Provide the [X, Y] coordinate of the cell's center where the given text is located.  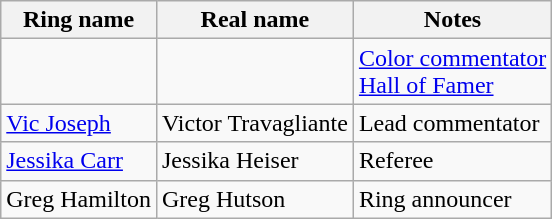
Real name [254, 20]
Notes [452, 20]
Ring announcer [452, 199]
Vic Joseph [79, 123]
Lead commentator [452, 123]
Greg Hamilton [79, 199]
Greg Hutson [254, 199]
Victor Travagliante [254, 123]
Jessika Heiser [254, 161]
Referee [452, 161]
Ring name [79, 20]
Color commentatorHall of Famer [452, 72]
Jessika Carr [79, 161]
